Capture the cell that displays the provided text and extract its (X, Y) central coordinate. 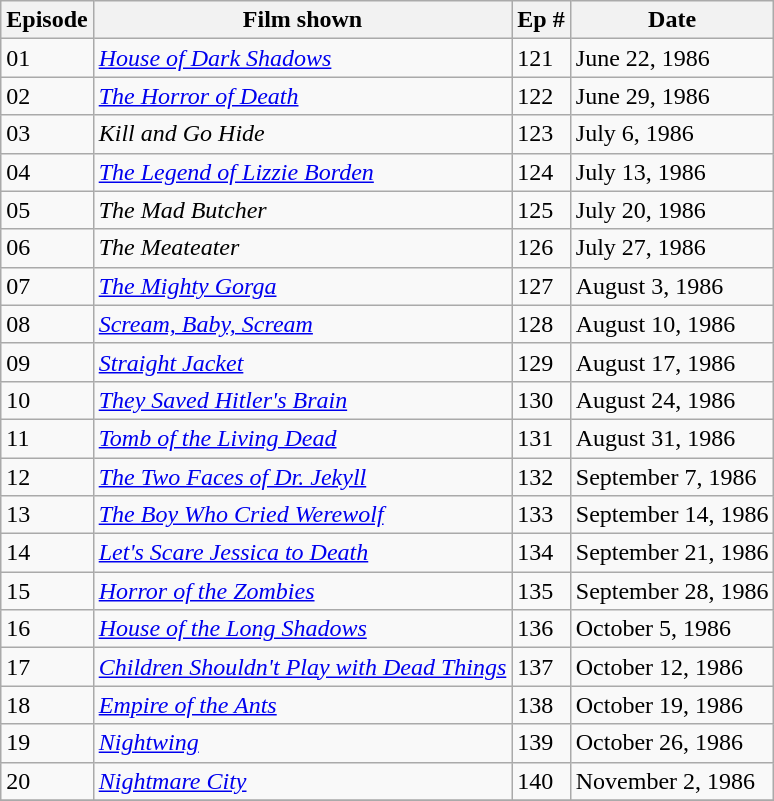
14 (47, 553)
126 (541, 248)
Horror of the Zombies (302, 591)
July 13, 1986 (672, 172)
August 3, 1986 (672, 286)
Episode (47, 20)
129 (541, 362)
Scream, Baby, Scream (302, 324)
02 (47, 96)
16 (47, 629)
124 (541, 172)
03 (47, 134)
House of Dark Shadows (302, 58)
Film shown (302, 20)
November 2, 1986 (672, 781)
Nightmare City (302, 781)
Ep # (541, 20)
19 (47, 743)
June 29, 1986 (672, 96)
Let's Scare Jessica to Death (302, 553)
11 (47, 438)
136 (541, 629)
The Boy Who Cried Werewolf (302, 515)
September 28, 1986 (672, 591)
Children Shouldn't Play with Dead Things (302, 667)
Straight Jacket (302, 362)
House of the Long Shadows (302, 629)
140 (541, 781)
138 (541, 705)
September 7, 1986 (672, 477)
October 19, 1986 (672, 705)
September 14, 1986 (672, 515)
15 (47, 591)
131 (541, 438)
August 10, 1986 (672, 324)
October 5, 1986 (672, 629)
05 (47, 210)
134 (541, 553)
125 (541, 210)
The Legend of Lizzie Borden (302, 172)
127 (541, 286)
The Horror of Death (302, 96)
122 (541, 96)
133 (541, 515)
They Saved Hitler's Brain (302, 400)
18 (47, 705)
The Mad Butcher (302, 210)
137 (541, 667)
06 (47, 248)
June 22, 1986 (672, 58)
17 (47, 667)
139 (541, 743)
Date (672, 20)
Tomb of the Living Dead (302, 438)
October 12, 1986 (672, 667)
October 26, 1986 (672, 743)
07 (47, 286)
09 (47, 362)
04 (47, 172)
The Mighty Gorga (302, 286)
July 27, 1986 (672, 248)
Kill and Go Hide (302, 134)
130 (541, 400)
The Two Faces of Dr. Jekyll (302, 477)
12 (47, 477)
August 24, 1986 (672, 400)
The Meateater (302, 248)
Empire of the Ants (302, 705)
August 31, 1986 (672, 438)
123 (541, 134)
135 (541, 591)
July 20, 1986 (672, 210)
20 (47, 781)
September 21, 1986 (672, 553)
July 6, 1986 (672, 134)
08 (47, 324)
August 17, 1986 (672, 362)
01 (47, 58)
13 (47, 515)
132 (541, 477)
Nightwing (302, 743)
10 (47, 400)
128 (541, 324)
121 (541, 58)
